Determine the (X, Y) coordinate at the center of the cell enclosing the given text.  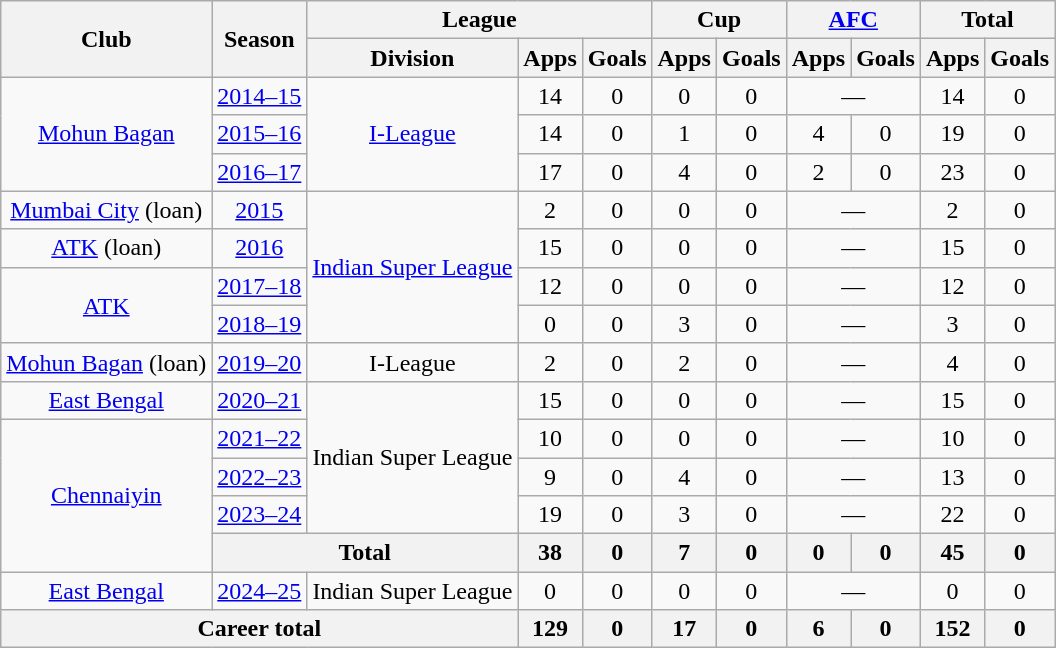
2015–16 (260, 134)
Club (106, 39)
2024–25 (260, 591)
2019–20 (260, 362)
Cup (719, 20)
152 (952, 629)
2016 (260, 248)
13 (952, 477)
Division (412, 58)
9 (550, 477)
2016–17 (260, 172)
2022–23 (260, 477)
AFC (853, 20)
Career total (260, 629)
Chennaiyin (106, 495)
2017–18 (260, 286)
ATK (loan) (106, 248)
League (480, 20)
129 (550, 629)
6 (818, 629)
Mohun Bagan (loan) (106, 362)
ATK (106, 305)
Mumbai City (loan) (106, 210)
2018–19 (260, 324)
2020–21 (260, 400)
23 (952, 172)
2014–15 (260, 96)
22 (952, 515)
45 (952, 553)
2015 (260, 210)
7 (684, 553)
Mohun Bagan (106, 134)
1 (684, 134)
38 (550, 553)
2023–24 (260, 515)
2021–22 (260, 438)
Season (260, 39)
